From the cell containing the given text, extract its center point as (x, y) coordinate. 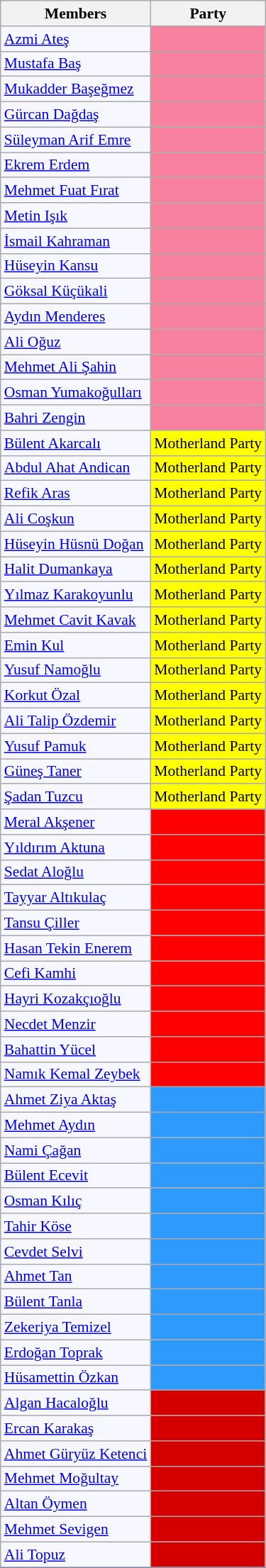
Yıldırım Aktuna (76, 847)
Ahmet Tan (76, 1277)
Cefi Kamhi (76, 974)
Ercan Karakaş (76, 1428)
Ali Topuz (76, 1555)
Mehmet Aydın (76, 1125)
Korkut Özal (76, 696)
Party (208, 13)
Ahmet Ziya Aktaş (76, 1100)
Güneş Taner (76, 772)
Hüsamettin Özkan (76, 1378)
Azmi Ateş (76, 39)
Ali Coşkun (76, 519)
Tahir Köse (76, 1226)
Yılmaz Karakoyunlu (76, 595)
Nami Çağan (76, 1150)
Altan Öymen (76, 1504)
Erdoğan Toprak (76, 1352)
Mehmet Moğultay (76, 1479)
Necdet Menzir (76, 1024)
İsmail Kahraman (76, 241)
Ekrem Erdem (76, 165)
Hüseyin Kansu (76, 266)
Mehmet Cavit Kavak (76, 620)
Bülent Tanla (76, 1302)
Aydın Menderes (76, 317)
Emin Kul (76, 645)
Sedat Aloğlu (76, 872)
Osman Yumakoğulları (76, 393)
Bahri Zengin (76, 418)
Ali Oğuz (76, 342)
Bahattin Yücel (76, 1050)
Abdul Ahat Andican (76, 468)
Refik Aras (76, 494)
Zekeriya Temizel (76, 1328)
Yusuf Namoğlu (76, 670)
Hayri Kozakçıoğlu (76, 999)
Bülent Akarcalı (76, 443)
Mukadder Başeğmez (76, 89)
Meral Akşener (76, 822)
Algan Hacaloğlu (76, 1403)
Mustafa Baş (76, 64)
Osman Kılıç (76, 1201)
Ali Talip Özdemir (76, 721)
Cevdet Selvi (76, 1252)
Halit Dumankaya (76, 569)
Bülent Ecevit (76, 1176)
Ahmet Güryüz Ketenci (76, 1454)
Members (76, 13)
Hüseyin Hüsnü Doğan (76, 544)
Yusuf Pamuk (76, 746)
Göksal Küçükali (76, 291)
Tansu Çiller (76, 923)
Metin Işık (76, 216)
Süleyman Arif Emre (76, 140)
Gürcan Dağdaş (76, 115)
Mehmet Fuat Fırat (76, 191)
Namık Kemal Zeybek (76, 1074)
Hasan Tekin Enerem (76, 948)
Şadan Tuzcu (76, 797)
Mehmet Ali Şahin (76, 367)
Mehmet Sevigen (76, 1530)
Tayyar Altıkulaç (76, 898)
